Search for the cell housing the specified text and yield its (x, y) center coordinate. 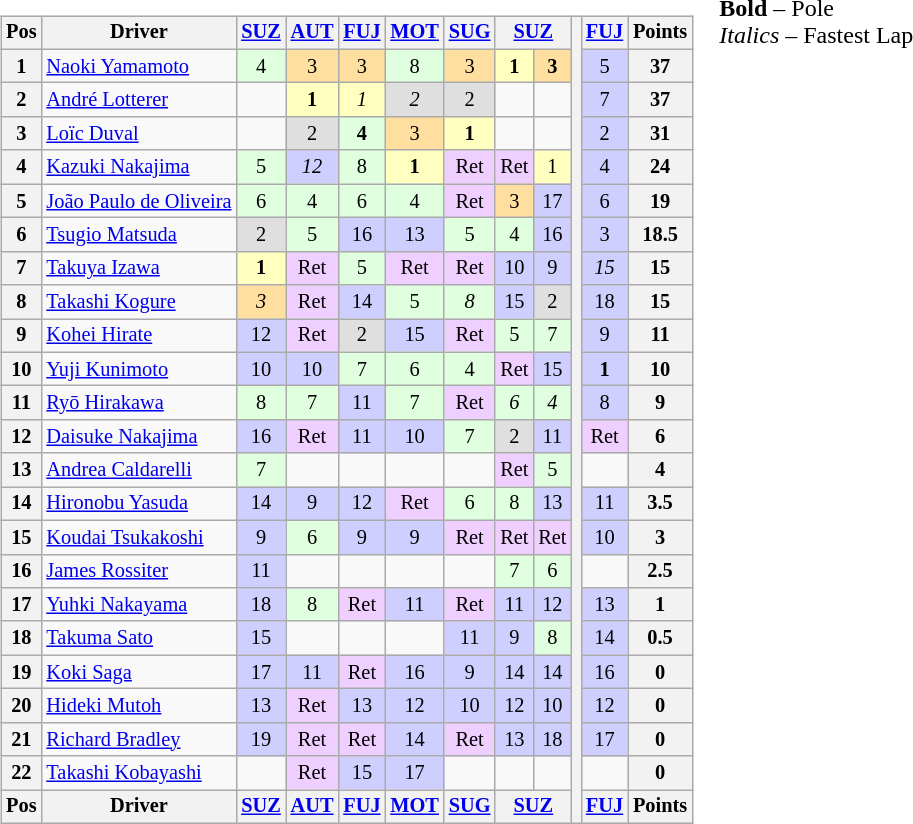
Richard Bradley (138, 739)
James Rossiter (138, 571)
Andrea Caldarelli (138, 470)
31 (660, 134)
20 (21, 706)
Hideki Mutoh (138, 706)
Ryō Hirakawa (138, 403)
Hironobu Yasuda (138, 504)
Koki Saga (138, 672)
21 (21, 739)
Takuma Sato (138, 638)
Kazuki Nakajima (138, 167)
Takashi Kogure (138, 302)
2.5 (660, 571)
Takashi Kobayashi (138, 773)
Yuhki Nakayama (138, 605)
Kohei Hirate (138, 336)
Koudai Tsukakoshi (138, 537)
Loïc Duval (138, 134)
Naoki Yamamoto (138, 66)
18.5 (660, 235)
Tsugio Matsuda (138, 235)
João Paulo de Oliveira (138, 201)
24 (660, 167)
22 (21, 773)
3.5 (660, 504)
André Lotterer (138, 100)
0.5 (660, 638)
Daisuke Nakajima (138, 437)
Yuji Kunimoto (138, 369)
Takuya Izawa (138, 268)
